Extract the (X, Y) coordinate from the center of the cell holding the provided text.  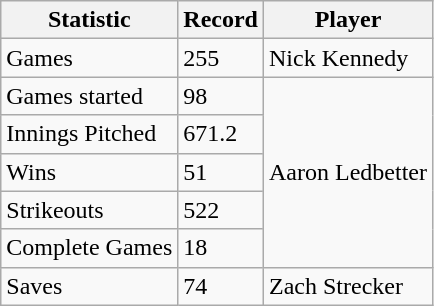
Innings Pitched (90, 134)
Games started (90, 96)
51 (221, 172)
255 (221, 58)
Strikeouts (90, 210)
98 (221, 96)
18 (221, 248)
Record (221, 20)
Zach Strecker (348, 286)
Nick Kennedy (348, 58)
Player (348, 20)
Saves (90, 286)
Games (90, 58)
671.2 (221, 134)
Statistic (90, 20)
Complete Games (90, 248)
Wins (90, 172)
Aaron Ledbetter (348, 172)
74 (221, 286)
522 (221, 210)
